Locate the cell with the specified text and output its [x, y] center coordinate. 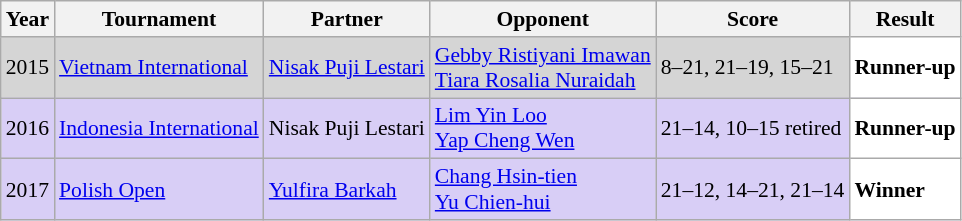
Opponent [543, 19]
Yulfira Barkah [347, 190]
Polish Open [159, 190]
Score [753, 19]
21–12, 14–21, 21–14 [753, 190]
Tournament [159, 19]
Result [904, 19]
2016 [28, 128]
Lim Yin Loo Yap Cheng Wen [543, 128]
2017 [28, 190]
Winner [904, 190]
Indonesia International [159, 128]
2015 [28, 68]
8–21, 21–19, 15–21 [753, 68]
Gebby Ristiyani Imawan Tiara Rosalia Nuraidah [543, 68]
Partner [347, 19]
21–14, 10–15 retired [753, 128]
Year [28, 19]
Chang Hsin-tien Yu Chien-hui [543, 190]
Vietnam International [159, 68]
